For the text-containing cell, return its midpoint in (x, y) coordinate format. 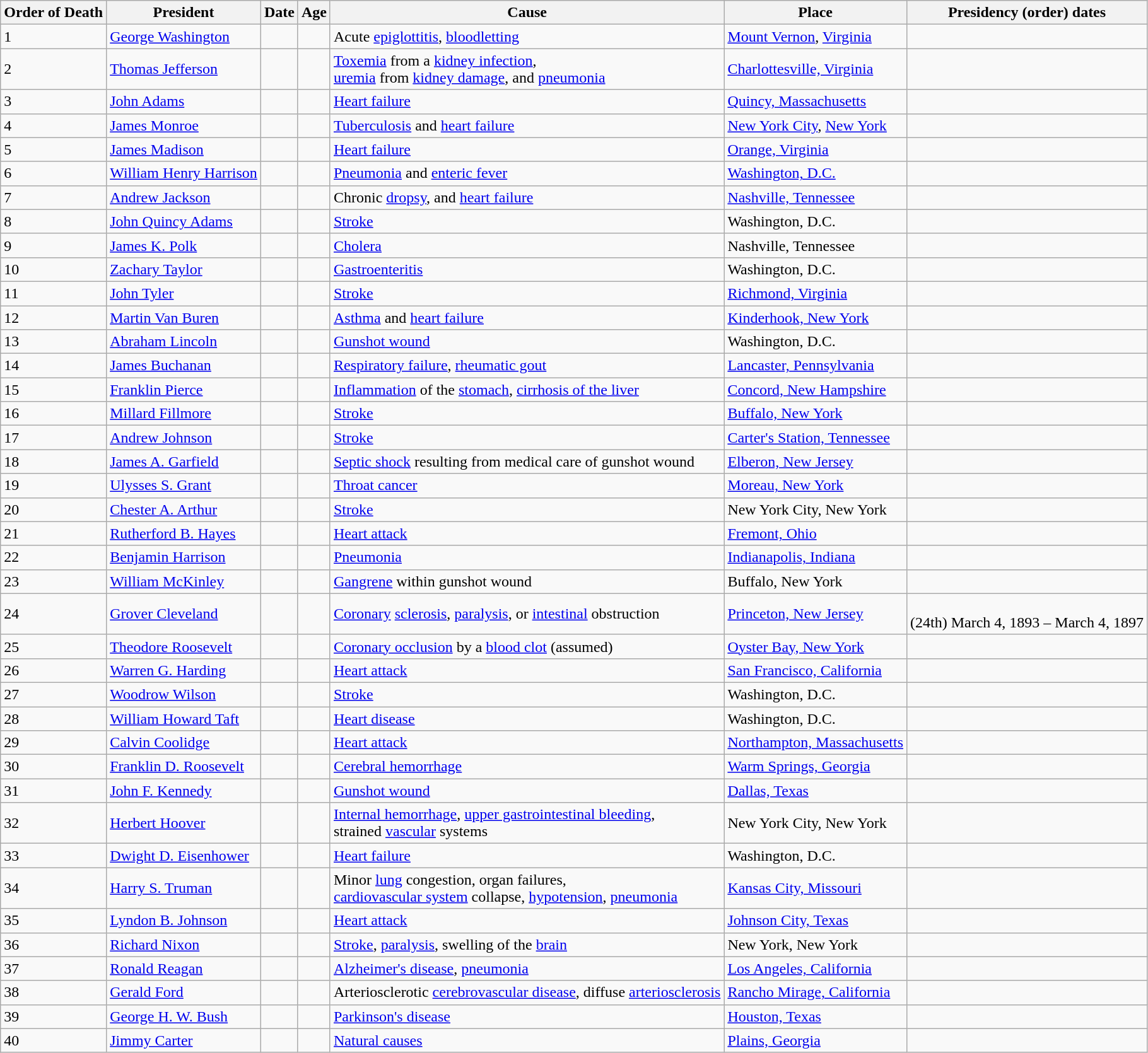
Elberon, New Jersey (816, 462)
Richmond, Virginia (816, 293)
33 (54, 856)
Concord, New Hampshire (816, 390)
21 (54, 533)
27 (54, 694)
Thomas Jefferson (184, 69)
Cerebral hemorrhage (527, 767)
Theodore Roosevelt (184, 646)
Indianapolis, Indiana (816, 557)
Lyndon B. Johnson (184, 921)
Woodrow Wilson (184, 694)
Throat cancer (527, 486)
28 (54, 718)
(24th) March 4, 1893 – March 4, 1897 (1027, 614)
Kinderhook, New York (816, 317)
32 (54, 823)
Millard Fillmore (184, 414)
Arteriosclerotic cerebrovascular disease, diffuse arteriosclerosis (527, 992)
10 (54, 269)
Carter's Station, Tennessee (816, 438)
Gastroenteritis (527, 269)
Johnson City, Texas (816, 921)
Chronic dropsy, and heart failure (527, 197)
18 (54, 462)
Princeton, New Jersey (816, 614)
34 (54, 888)
Benjamin Harrison (184, 557)
38 (54, 992)
Ronald Reagan (184, 969)
Oyster Bay, New York (816, 646)
3 (54, 102)
29 (54, 743)
Plains, Georgia (816, 1040)
James K. Polk (184, 245)
35 (54, 921)
Pneumonia and enteric fever (527, 173)
20 (54, 509)
19 (54, 486)
John Quincy Adams (184, 221)
Rancho Mirage, California (816, 992)
Age (314, 13)
Franklin D. Roosevelt (184, 767)
Coronary sclerosis, paralysis, or intestinal obstruction (527, 614)
25 (54, 646)
11 (54, 293)
Gangrene within gunshot wound (527, 581)
Ulysses S. Grant (184, 486)
Jimmy Carter (184, 1040)
Houston, Texas (816, 1016)
9 (54, 245)
Pneumonia (527, 557)
Heart disease (527, 718)
Cause (527, 13)
Fremont, Ohio (816, 533)
Grover Cleveland (184, 614)
Richard Nixon (184, 945)
39 (54, 1016)
Mount Vernon, Virginia (816, 37)
Harry S. Truman (184, 888)
Warm Springs, Georgia (816, 767)
Warren G. Harding (184, 670)
17 (54, 438)
Andrew Jackson (184, 197)
Martin Van Buren (184, 317)
Lancaster, Pennsylvania (816, 366)
Minor lung congestion, organ failures, cardiovascular system collapse, hypotension, pneumonia (527, 888)
New York, New York (816, 945)
President (184, 13)
Date (279, 13)
Quincy, Massachusetts (816, 102)
Zachary Taylor (184, 269)
8 (54, 221)
12 (54, 317)
Dwight D. Eisenhower (184, 856)
Kansas City, Missouri (816, 888)
36 (54, 945)
Andrew Johnson (184, 438)
John Tyler (184, 293)
Franklin Pierce (184, 390)
Internal hemorrhage, upper gastrointestinal bleeding,strained vascular systems (527, 823)
Asthma and heart failure (527, 317)
Place (816, 13)
William Henry Harrison (184, 173)
James A. Garfield (184, 462)
Respiratory failure, rheumatic gout (527, 366)
Tuberculosis and heart failure (527, 125)
2 (54, 69)
16 (54, 414)
Abraham Lincoln (184, 342)
13 (54, 342)
Parkinson's disease (527, 1016)
John F. Kennedy (184, 791)
23 (54, 581)
40 (54, 1040)
37 (54, 969)
Natural causes (527, 1040)
7 (54, 197)
Gerald Ford (184, 992)
Northampton, Massachusetts (816, 743)
Septic shock resulting from medical care of gunshot wound (527, 462)
George Washington (184, 37)
Presidency (order) dates (1027, 13)
Inflammation of the stomach, cirrhosis of the liver (527, 390)
Rutherford B. Hayes (184, 533)
William Howard Taft (184, 718)
George H. W. Bush (184, 1016)
Stroke, paralysis, swelling of the brain (527, 945)
5 (54, 149)
James Monroe (184, 125)
San Francisco, California (816, 670)
Calvin Coolidge (184, 743)
James Buchanan (184, 366)
William McKinley (184, 581)
Moreau, New York (816, 486)
30 (54, 767)
Acute epiglottitis, bloodletting (527, 37)
31 (54, 791)
26 (54, 670)
Charlottesville, Virginia (816, 69)
Coronary occlusion by a blood clot (assumed) (527, 646)
Dallas, Texas (816, 791)
James Madison (184, 149)
Toxemia from a kidney infection, uremia from kidney damage, and pneumonia (527, 69)
22 (54, 557)
Orange, Virginia (816, 149)
4 (54, 125)
Los Angeles, California (816, 969)
John Adams (184, 102)
Order of Death (54, 13)
Alzheimer's disease, pneumonia (527, 969)
24 (54, 614)
15 (54, 390)
Herbert Hoover (184, 823)
1 (54, 37)
Cholera (527, 245)
14 (54, 366)
6 (54, 173)
Chester A. Arthur (184, 509)
